Extract the (x, y) coordinate from the center of the cell holding the provided text.  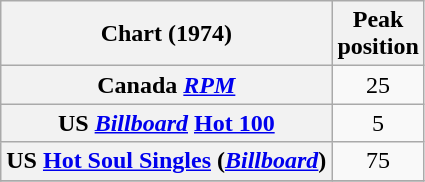
Peak position (378, 34)
25 (378, 85)
Canada RPM (166, 85)
5 (378, 123)
US Hot Soul Singles (Billboard) (166, 161)
Chart (1974) (166, 34)
US Billboard Hot 100 (166, 123)
75 (378, 161)
